Search for the cell housing the specified text and yield its [x, y] center coordinate. 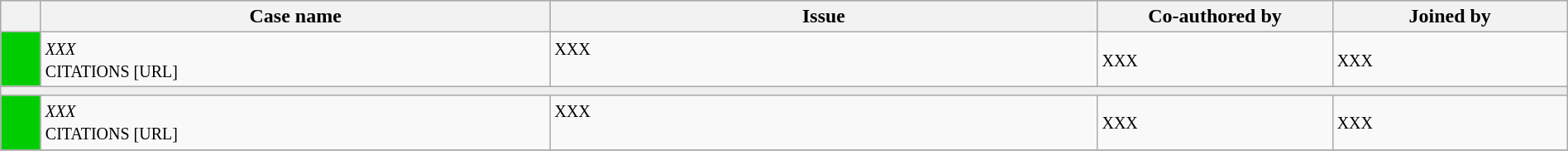
Case name [295, 17]
Issue [824, 17]
Joined by [1450, 17]
Co-authored by [1215, 17]
